Capture the cell that displays the provided text and extract its (x, y) central coordinate. 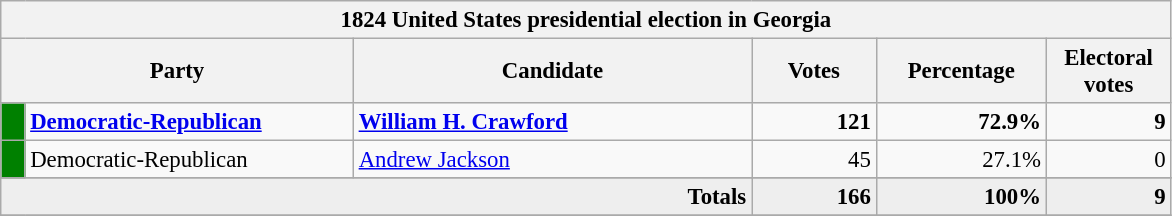
166 (814, 197)
Electoral votes (1108, 72)
45 (814, 160)
Votes (814, 72)
Candidate (552, 72)
William H. Crawford (552, 122)
0 (1108, 160)
72.9% (961, 122)
Percentage (961, 72)
1824 United States presidential election in Georgia (586, 20)
100% (961, 197)
27.1% (961, 160)
Party (178, 72)
Andrew Jackson (552, 160)
121 (814, 122)
Totals (376, 197)
